Search for the cell housing the specified text and yield its (x, y) center coordinate. 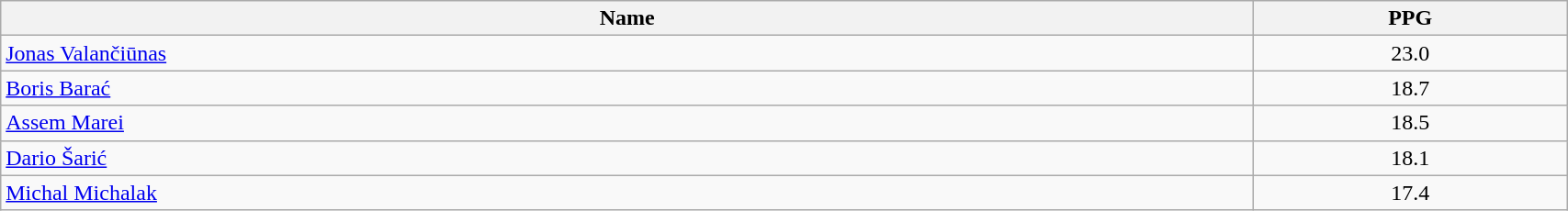
PPG (1411, 18)
Assem Marei (627, 123)
23.0 (1411, 53)
17.4 (1411, 193)
Name (627, 18)
Dario Šarić (627, 158)
Jonas Valančiūnas (627, 53)
18.5 (1411, 123)
18.1 (1411, 158)
18.7 (1411, 88)
Michal Michalak (627, 193)
Boris Barać (627, 88)
